Locate the cell with the specified text and output its (x, y) center coordinate. 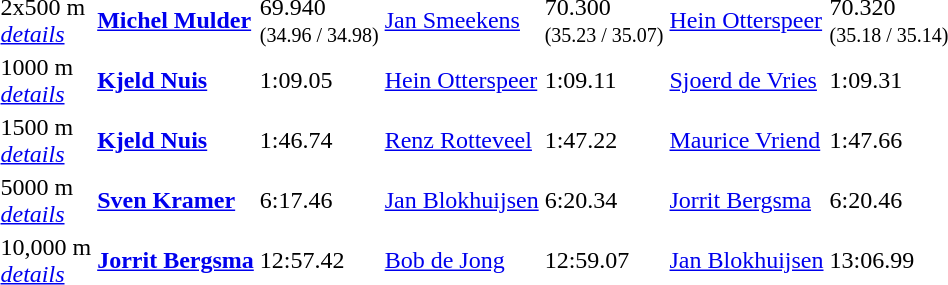
Hein Otterspeer (462, 80)
Jorrit Bergsma (746, 200)
Renz Rotteveel (462, 140)
1:46.74 (319, 140)
Jan Blokhuijsen (462, 200)
6:17.46 (319, 200)
Maurice Vriend (746, 140)
1:47.22 (604, 140)
1:09.11 (604, 80)
6:20.34 (604, 200)
1:09.05 (319, 80)
Sven Kramer (176, 200)
Sjoerd de Vries (746, 80)
